Identify which cell holds the provided text, then report its (X, Y) central coordinate. 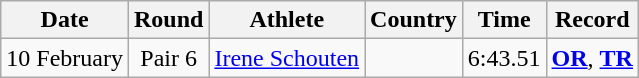
Athlete (287, 20)
Round (168, 20)
Record (592, 20)
Irene Schouten (287, 58)
Time (504, 20)
Pair 6 (168, 58)
Country (414, 20)
OR, TR (592, 58)
Date (65, 20)
6:43.51 (504, 58)
10 February (65, 58)
